Locate the cell with the specified text and output its (x, y) center coordinate. 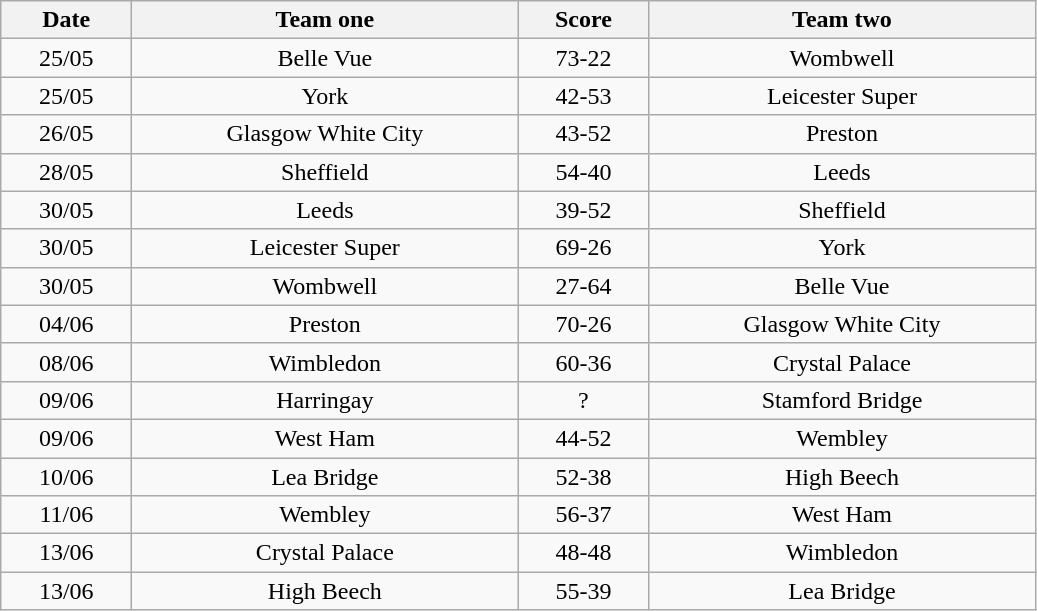
26/05 (66, 134)
? (584, 400)
73-22 (584, 58)
55-39 (584, 591)
08/06 (66, 362)
54-40 (584, 172)
04/06 (66, 324)
Harringay (325, 400)
56-37 (584, 515)
69-26 (584, 248)
Team two (842, 20)
Team one (325, 20)
60-36 (584, 362)
42-53 (584, 96)
27-64 (584, 286)
10/06 (66, 477)
44-52 (584, 438)
43-52 (584, 134)
Date (66, 20)
28/05 (66, 172)
11/06 (66, 515)
70-26 (584, 324)
39-52 (584, 210)
Score (584, 20)
Stamford Bridge (842, 400)
52-38 (584, 477)
48-48 (584, 553)
